Capture the cell that displays the provided text and extract its (x, y) central coordinate. 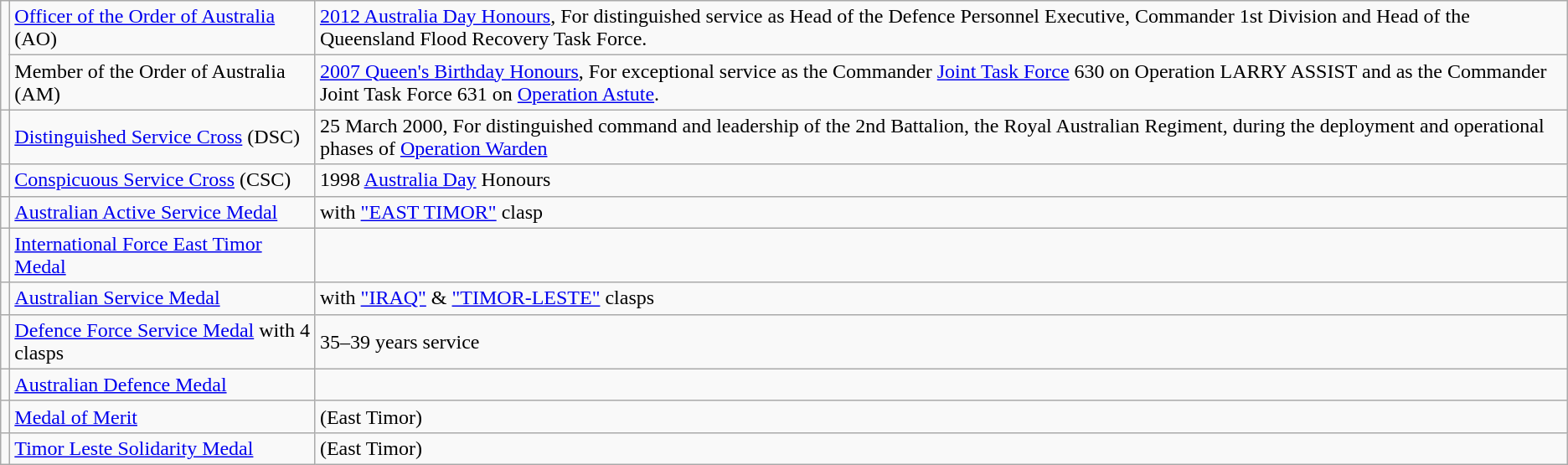
Australian Active Service Medal (162, 212)
Defence Force Service Medal with 4 clasps (162, 342)
35–39 years service (941, 342)
Australian Service Medal (162, 298)
with "EAST TIMOR" clasp (941, 212)
Timor Leste Solidarity Medal (162, 448)
Officer of the Order of Australia (AO) (162, 28)
Member of the Order of Australia (AM) (162, 82)
with "IRAQ" & "TIMOR-LESTE" clasps (941, 298)
Australian Defence Medal (162, 385)
Conspicuous Service Cross (CSC) (162, 180)
1998 Australia Day Honours (941, 180)
International Force East Timor Medal (162, 255)
Distinguished Service Cross (DSC) (162, 137)
Medal of Merit (162, 416)
